Locate the cell with the specified text and output its [x, y] center coordinate. 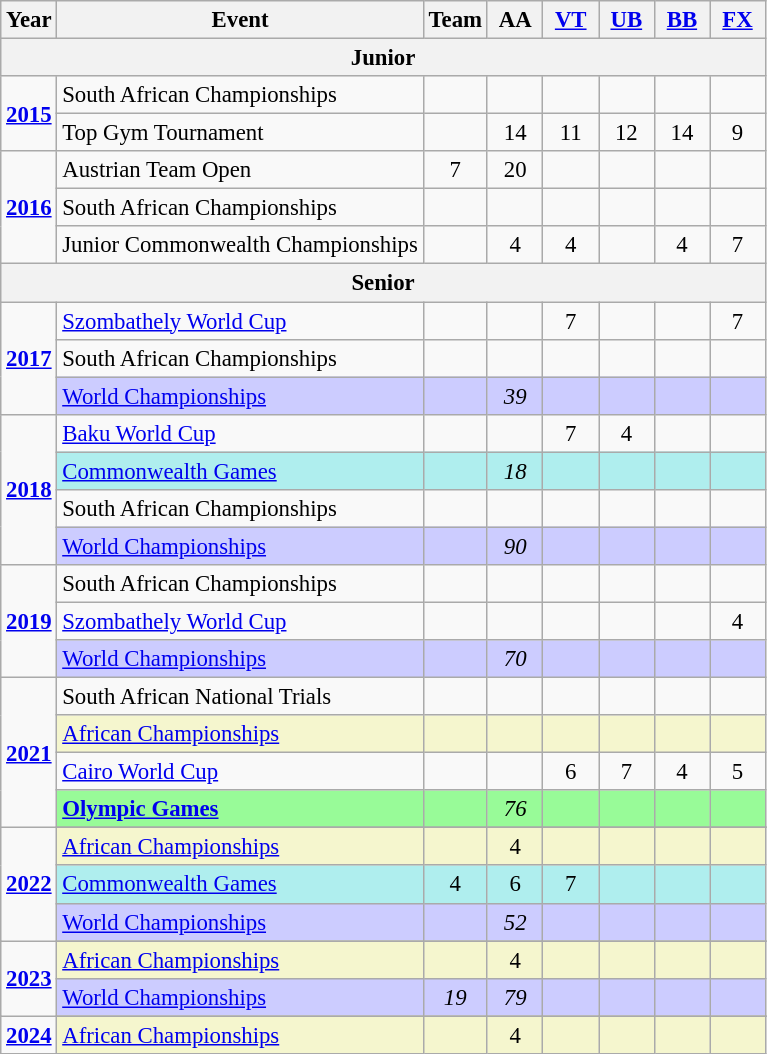
Austrian Team Open [240, 170]
2019 [29, 622]
52 [515, 922]
2022 [29, 884]
5 [738, 772]
70 [515, 659]
Top Gym Tournament [240, 133]
2017 [29, 358]
Event [240, 20]
VT [571, 20]
Junior Commonwealth Championships [240, 245]
BB [682, 20]
2024 [29, 1035]
South African National Trials [240, 697]
AA [515, 20]
Senior [384, 283]
2021 [29, 753]
90 [515, 546]
19 [455, 997]
11 [571, 133]
2016 [29, 208]
9 [738, 133]
Junior [384, 58]
18 [515, 471]
12 [627, 133]
79 [515, 997]
FX [738, 20]
UB [627, 20]
Year [29, 20]
2018 [29, 489]
2023 [29, 978]
20 [515, 170]
39 [515, 396]
Team [455, 20]
76 [515, 809]
Baku World Cup [240, 433]
2015 [29, 114]
Cairo World Cup [240, 772]
Olympic Games [240, 809]
